Identify which cell holds the provided text, then report its (x, y) central coordinate. 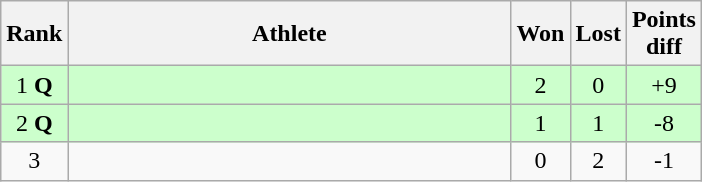
-8 (664, 123)
+9 (664, 85)
1 Q (34, 85)
Lost (598, 34)
2 Q (34, 123)
Athlete (290, 34)
3 (34, 161)
Pointsdiff (664, 34)
-1 (664, 161)
Won (540, 34)
Rank (34, 34)
